Pinpoint the cell where the given text exists, returning its [X, Y] midpoint coordinate. 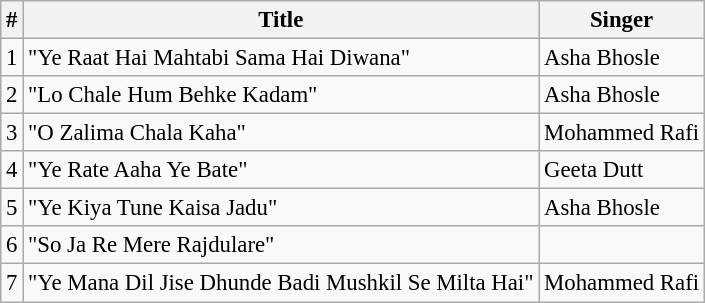
6 [12, 245]
4 [12, 170]
"Ye Raat Hai Mahtabi Sama Hai Diwana" [281, 58]
"O Zalima Chala Kaha" [281, 133]
"So Ja Re Mere Rajdulare" [281, 245]
1 [12, 58]
# [12, 20]
2 [12, 95]
"Ye Mana Dil Jise Dhunde Badi Mushkil Se Milta Hai" [281, 283]
"Ye Kiya Tune Kaisa Jadu" [281, 208]
3 [12, 133]
5 [12, 208]
"Lo Chale Hum Behke Kadam" [281, 95]
Geeta Dutt [622, 170]
"Ye Rate Aaha Ye Bate" [281, 170]
Singer [622, 20]
Title [281, 20]
7 [12, 283]
